Search for the cell housing the specified text and yield its (X, Y) center coordinate. 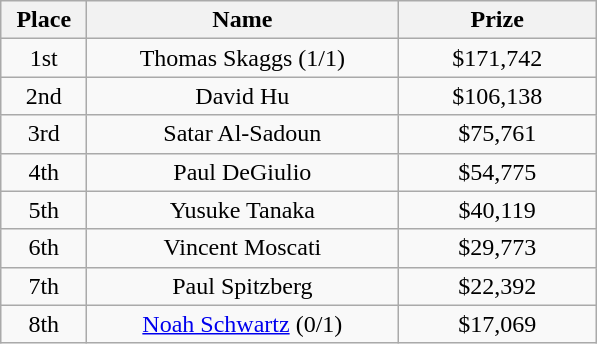
2nd (44, 96)
7th (44, 286)
$54,775 (498, 172)
Yusuke Tanaka (242, 210)
5th (44, 210)
$106,138 (498, 96)
Place (44, 20)
1st (44, 58)
8th (44, 324)
$29,773 (498, 248)
6th (44, 248)
3rd (44, 134)
David Hu (242, 96)
Noah Schwartz (0/1) (242, 324)
$17,069 (498, 324)
Vincent Moscati (242, 248)
4th (44, 172)
Satar Al-Sadoun (242, 134)
$171,742 (498, 58)
Name (242, 20)
$75,761 (498, 134)
Paul Spitzberg (242, 286)
Prize (498, 20)
Thomas Skaggs (1/1) (242, 58)
$22,392 (498, 286)
$40,119 (498, 210)
Paul DeGiulio (242, 172)
